Scan for the cell matching the given text and deliver its [x, y] coordinate at center. 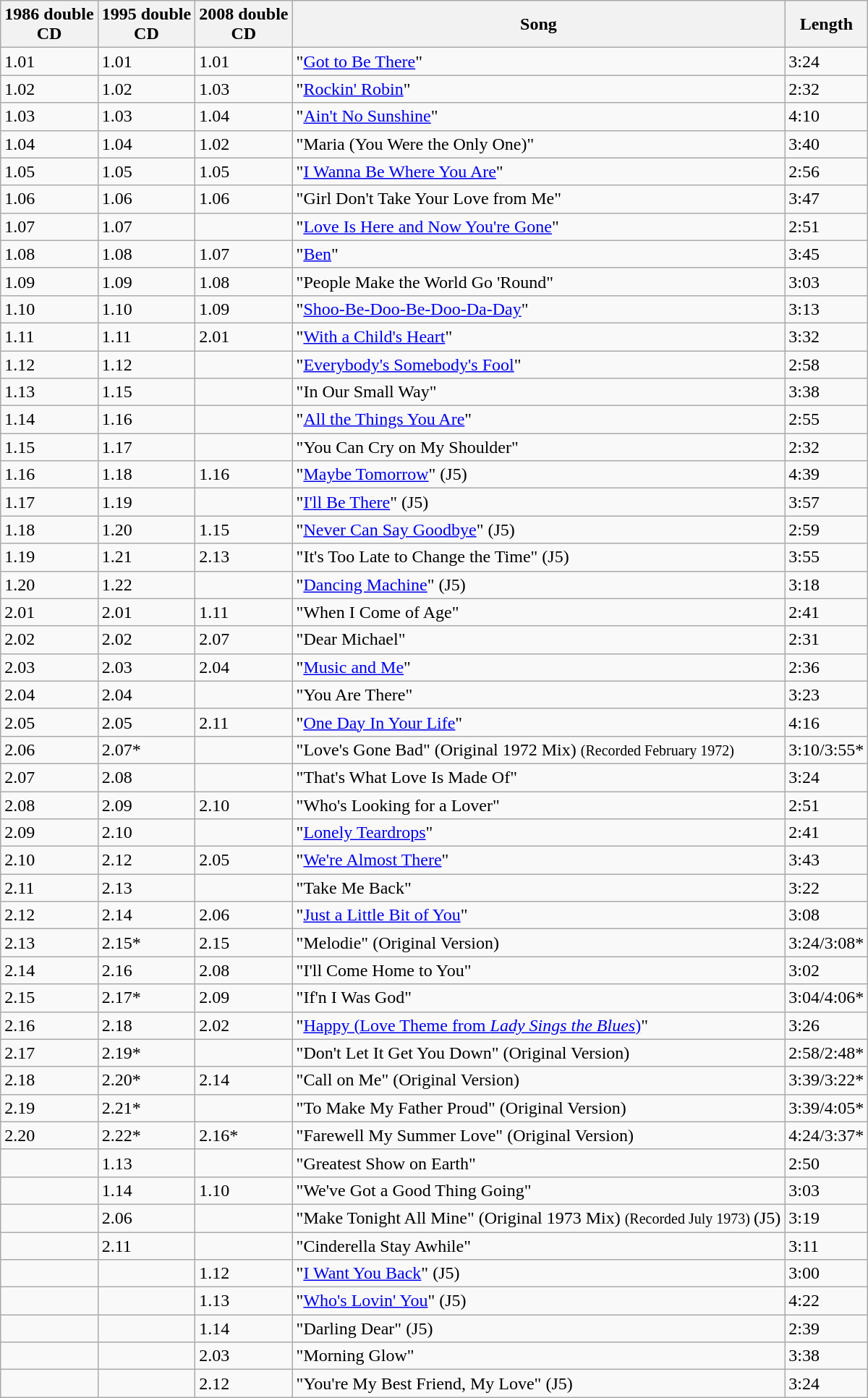
3:24/3:08* [826, 943]
"Dear Michael" [538, 640]
2:58/2:48* [826, 1053]
"Cinderella Stay Awhile" [538, 1245]
3:08 [826, 915]
2:56 [826, 171]
"Happy (Love Theme from Lady Sings the Blues)" [538, 1025]
3:47 [826, 199]
"All the Things You Are" [538, 420]
"Darling Dear" (J5) [538, 1329]
2:39 [826, 1329]
"That's What Love Is Made Of" [538, 777]
1.21 [146, 557]
2:50 [826, 1163]
2.16* [244, 1135]
3:26 [826, 1025]
2.20* [146, 1080]
3:19 [826, 1218]
Length [826, 25]
2.19* [146, 1053]
"Maria (You Were the Only One)" [538, 144]
"One Day In Your Life" [538, 722]
3:23 [826, 695]
"People Make the World Go 'Round" [538, 281]
"Ain't No Sunshine" [538, 116]
"Greatest Show on Earth" [538, 1163]
3:22 [826, 888]
"It's Too Late to Change the Time" (J5) [538, 557]
2.19 [49, 1108]
"Girl Don't Take Your Love from Me" [538, 199]
"I'll Come Home to You" [538, 970]
"Never Can Say Goodbye" (J5) [538, 530]
"Everybody's Somebody's Fool" [538, 364]
"You Can Cry on My Shoulder" [538, 447]
3:11 [826, 1245]
"Maybe Tomorrow" (J5) [538, 475]
2.17 [49, 1053]
2.21* [146, 1108]
2:58 [826, 364]
2:55 [826, 420]
2:59 [826, 530]
2:31 [826, 640]
"Don't Let It Get You Down" (Original Version) [538, 1053]
4:10 [826, 116]
3:39/4:05* [826, 1108]
"With a Child's Heart" [538, 336]
3:57 [826, 502]
2.07* [146, 750]
"Lonely Teardrops" [538, 833]
2.17* [146, 998]
3:13 [826, 309]
"Dancing Machine" (J5) [538, 585]
"Love's Gone Bad" (Original 1972 Mix) (Recorded February 1972) [538, 750]
3:55 [826, 557]
4:24/3:37* [826, 1135]
"When I Come of Age" [538, 612]
3:32 [826, 336]
"You Are There" [538, 695]
"Make Tonight All Mine" (Original 1973 Mix) (Recorded July 1973) (J5) [538, 1218]
2008 double CD [244, 25]
"In Our Small Way" [538, 392]
1995 double CD [146, 25]
"We've Got a Good Thing Going" [538, 1190]
3:10/3:55* [826, 750]
1986 double CD [49, 25]
"Who's Lovin' You" (J5) [538, 1301]
3:45 [826, 254]
"To Make My Father Proud" (Original Version) [538, 1108]
"Farewell My Summer Love" (Original Version) [538, 1135]
3:40 [826, 144]
4:22 [826, 1301]
3:18 [826, 585]
"I Want You Back" (J5) [538, 1274]
"Got to Be There" [538, 62]
"Love Is Here and Now You're Gone" [538, 226]
2.22* [146, 1135]
"Melodie" (Original Version) [538, 943]
"Call on Me" (Original Version) [538, 1080]
4:16 [826, 722]
2.15* [146, 943]
"I'll Be There" (J5) [538, 502]
2.20 [49, 1135]
"Rockin' Robin" [538, 89]
"Just a Little Bit of You" [538, 915]
"Morning Glow" [538, 1356]
"Ben" [538, 254]
"We're Almost There" [538, 860]
"Take Me Back" [538, 888]
3:04/4:06* [826, 998]
3:39/3:22* [826, 1080]
4:39 [826, 475]
"I Wanna Be Where You Are" [538, 171]
"Music and Me" [538, 667]
"If'n I Was God" [538, 998]
Song [538, 25]
3:00 [826, 1274]
1.22 [146, 585]
3:43 [826, 860]
3:02 [826, 970]
"You're My Best Friend, My Love" (J5) [538, 1384]
2:36 [826, 667]
"Shoo-Be-Doo-Be-Doo-Da-Day" [538, 309]
"Who's Looking for a Lover" [538, 805]
